From the cell containing the given text, extract its center point as (x, y) coordinate. 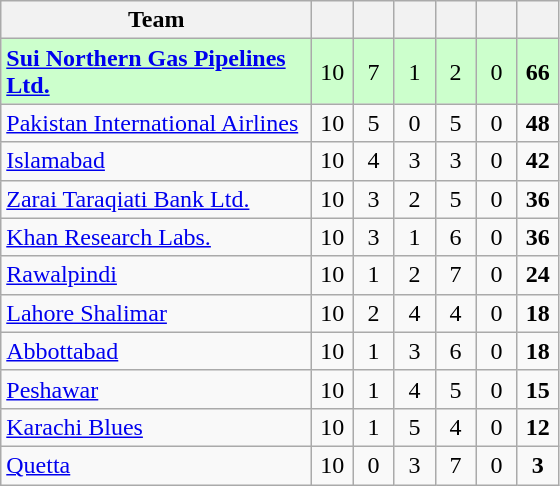
Sui Northern Gas Pipelines Ltd. (156, 72)
42 (538, 161)
Pakistan International Airlines (156, 123)
12 (538, 427)
Rawalpindi (156, 275)
Karachi Blues (156, 427)
Khan Research Labs. (156, 237)
Lahore Shalimar (156, 313)
Islamabad (156, 161)
Quetta (156, 465)
66 (538, 72)
24 (538, 275)
Zarai Taraqiati Bank Ltd. (156, 199)
Peshawar (156, 389)
15 (538, 389)
Abbottabad (156, 351)
Team (156, 20)
48 (538, 123)
